Return (x, y) of the center of cell containing provided text 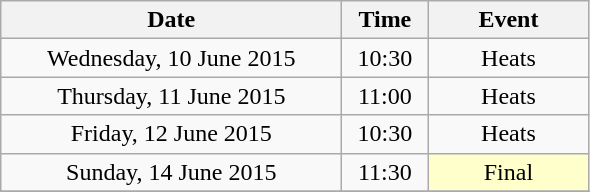
11:00 (385, 96)
Time (385, 20)
Event (508, 20)
Final (508, 172)
Sunday, 14 June 2015 (172, 172)
Friday, 12 June 2015 (172, 134)
Thursday, 11 June 2015 (172, 96)
Date (172, 20)
11:30 (385, 172)
Wednesday, 10 June 2015 (172, 58)
